Provide the (X, Y) coordinate of the cell's center where the given text is located.  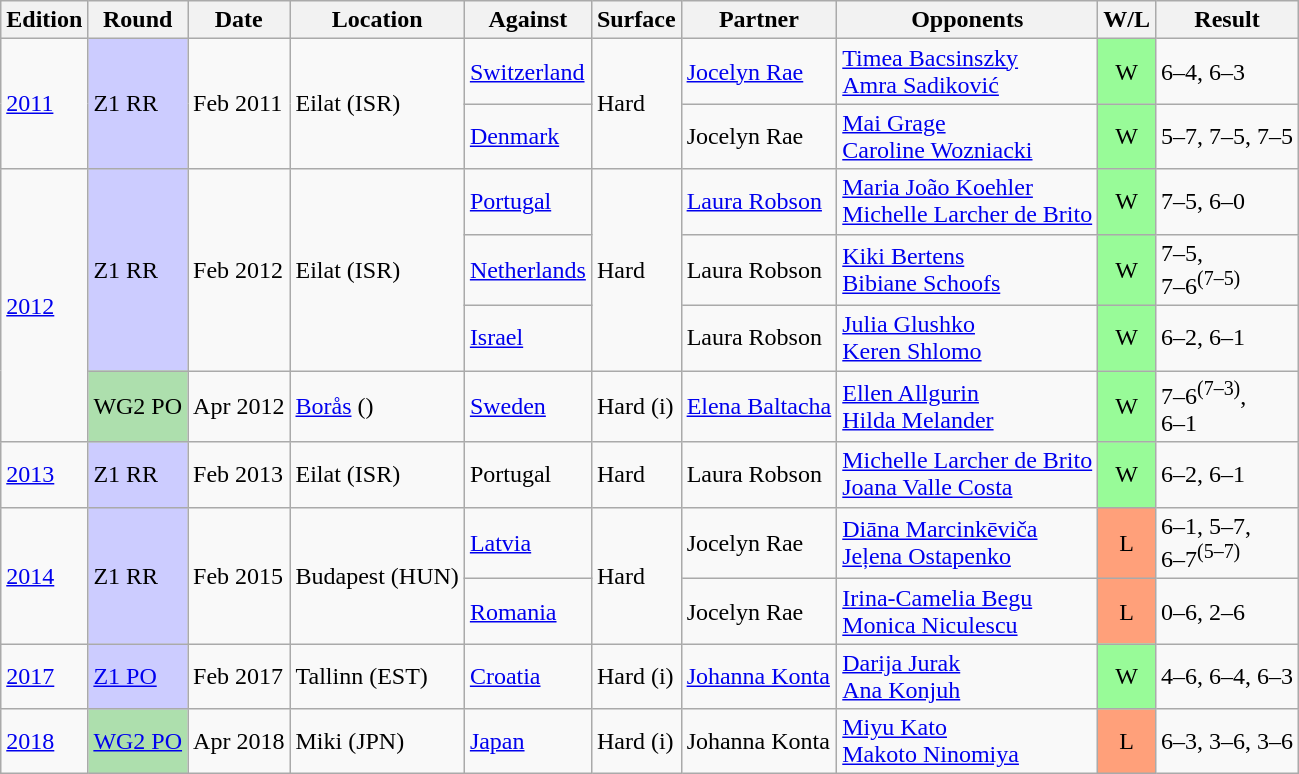
2013 (44, 474)
2012 (44, 306)
2017 (44, 676)
Tallinn (EST) (377, 676)
Kiki Bertens Bibiane Schoofs (968, 270)
7–5, 6–0 (1226, 202)
Croatia (528, 676)
Feb 2015 (239, 576)
Feb 2011 (239, 104)
Surface (636, 20)
Date (239, 20)
Borås () (377, 407)
Mai Grage Caroline Wozniacki (968, 136)
Budapest (HUN) (377, 576)
2014 (44, 576)
Switzerland (528, 72)
6–3, 3–6, 3–6 (1226, 742)
Israel (528, 338)
Round (138, 20)
Darija Jurak Ana Konjuh (968, 676)
Diāna Marcinkēviča Jeļena Ostapenko (968, 543)
Maria João Koehler Michelle Larcher de Brito (968, 202)
Miyu Kato Makoto Ninomiya (968, 742)
Michelle Larcher de Brito Joana Valle Costa (968, 474)
4–6, 6–4, 6–3 (1226, 676)
Opponents (968, 20)
Denmark (528, 136)
Sweden (528, 407)
Irina-Camelia Begu Monica Niculescu (968, 612)
Result (1226, 20)
Edition (44, 20)
7–5, 7–6(7–5) (1226, 270)
Elena Baltacha (759, 407)
Romania (528, 612)
7–6(7–3), 6–1 (1226, 407)
Against (528, 20)
0–6, 2–6 (1226, 612)
Miki (JPN) (377, 742)
2011 (44, 104)
Partner (759, 20)
Feb 2013 (239, 474)
Ellen Allgurin Hilda Melander (968, 407)
Latvia (528, 543)
Feb 2017 (239, 676)
Julia Glushko Keren Shlomo (968, 338)
6–1, 5–7, 6–7(5–7) (1226, 543)
Netherlands (528, 270)
Location (377, 20)
2018 (44, 742)
Z1 PO (138, 676)
Japan (528, 742)
Apr 2018 (239, 742)
Timea Bacsinszky Amra Sadiković (968, 72)
W/L (1127, 20)
5–7, 7–5, 7–5 (1226, 136)
6–4, 6–3 (1226, 72)
Feb 2012 (239, 270)
Apr 2012 (239, 407)
